Scan for the cell matching the given text and deliver its (X, Y) coordinate at center. 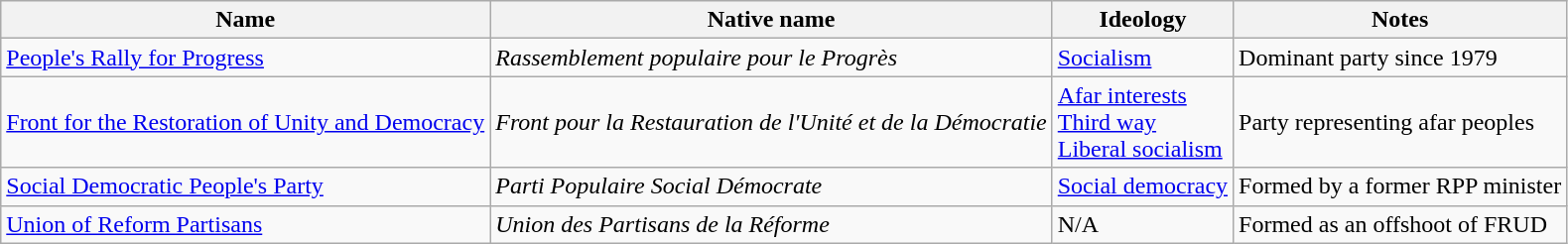
Name (246, 20)
N/A (1142, 224)
Dominant party since 1979 (1400, 58)
People's Rally for Progress (246, 58)
Front for the Restoration of Unity and Democracy (246, 122)
Union of Reform Partisans (246, 224)
Formed as an offshoot of FRUD (1400, 224)
Front pour la Restauration de l'Unité et de la Démocratie (772, 122)
Ideology (1142, 20)
Afar interestsThird wayLiberal socialism (1142, 122)
Native name (772, 20)
Social Democratic People's Party (246, 186)
Rassemblement populaire pour le Progrès (772, 58)
Formed by a former RPP minister (1400, 186)
Socialism (1142, 58)
Social democracy (1142, 186)
Parti Populaire Social Démocrate (772, 186)
Union des Partisans de la Réforme (772, 224)
Party representing afar peoples (1400, 122)
Notes (1400, 20)
